From the cell containing the given text, extract its center point as (x, y) coordinate. 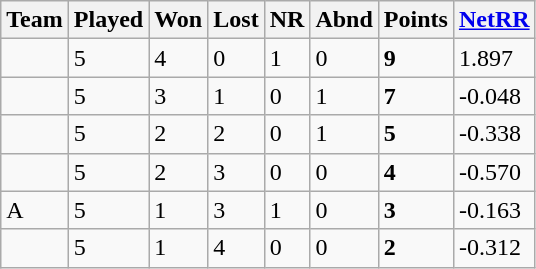
NR (287, 20)
Played (108, 20)
Team (35, 20)
Lost (236, 20)
Won (178, 20)
-0.048 (494, 96)
Abnd (344, 20)
-0.570 (494, 172)
7 (416, 96)
-0.163 (494, 210)
A (35, 210)
-0.338 (494, 134)
-0.312 (494, 248)
1.897 (494, 58)
Points (416, 20)
NetRR (494, 20)
9 (416, 58)
